Scan for the cell matching the given text and deliver its [x, y] coordinate at center. 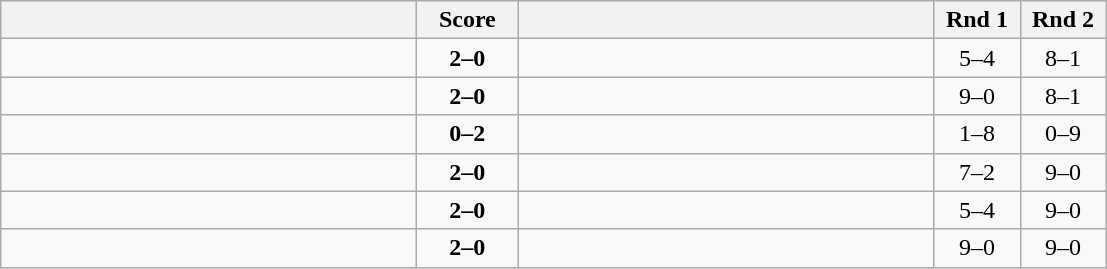
0–2 [468, 134]
7–2 [977, 172]
Rnd 1 [977, 20]
0–9 [1063, 134]
1–8 [977, 134]
Rnd 2 [1063, 20]
Score [468, 20]
